Search for the cell housing the specified text and yield its (X, Y) center coordinate. 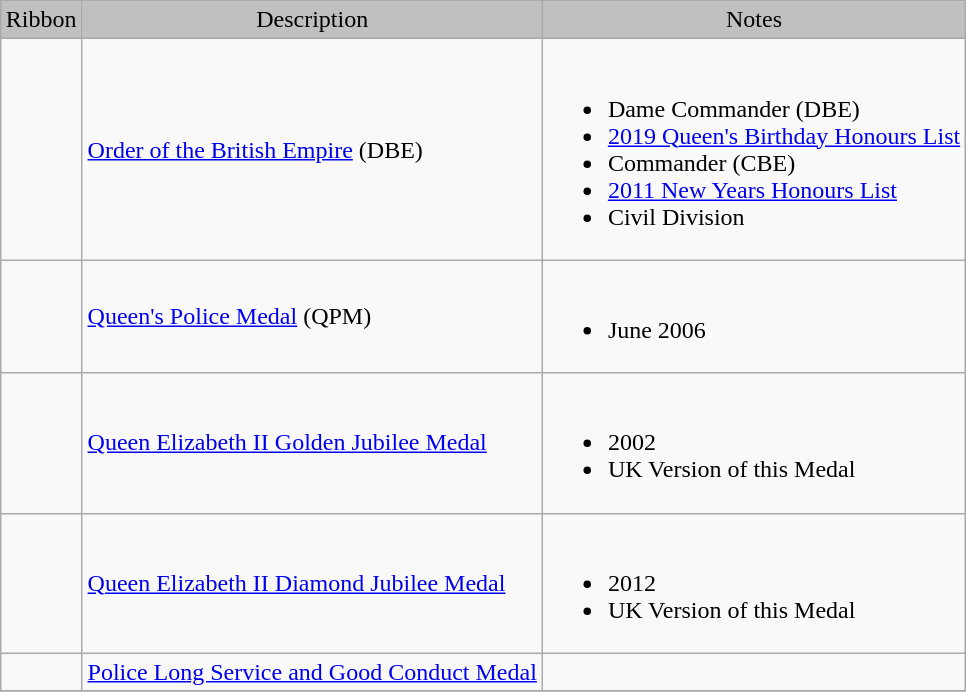
June 2006 (754, 316)
Queen Elizabeth II Diamond Jubilee Medal (312, 583)
Queen Elizabeth II Golden Jubilee Medal (312, 443)
Description (312, 20)
Dame Commander (DBE)2019 Queen's Birthday Honours ListCommander (CBE)2011 New Years Honours ListCivil Division (754, 150)
Order of the British Empire (DBE) (312, 150)
2012UK Version of this Medal (754, 583)
Police Long Service and Good Conduct Medal (312, 672)
Notes (754, 20)
Queen's Police Medal (QPM) (312, 316)
2002UK Version of this Medal (754, 443)
Ribbon (41, 20)
